Search for the cell housing the specified text and yield its [X, Y] center coordinate. 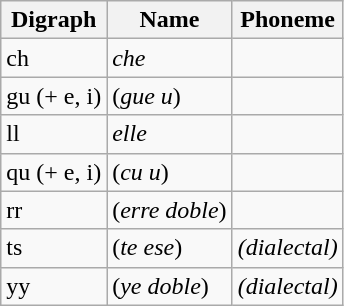
ll [54, 134]
ch [54, 58]
che [170, 58]
elle [170, 134]
Phoneme [288, 20]
(ye doble) [170, 286]
(gue u) [170, 96]
Name [170, 20]
rr [54, 210]
ts [54, 248]
Digraph [54, 20]
yy [54, 286]
qu (+ e, i) [54, 172]
gu (+ e, i) [54, 96]
(cu u) [170, 172]
(te ese) [170, 248]
(erre doble) [170, 210]
